Output the [x, y] coordinate of the center of the cell containing the given text.  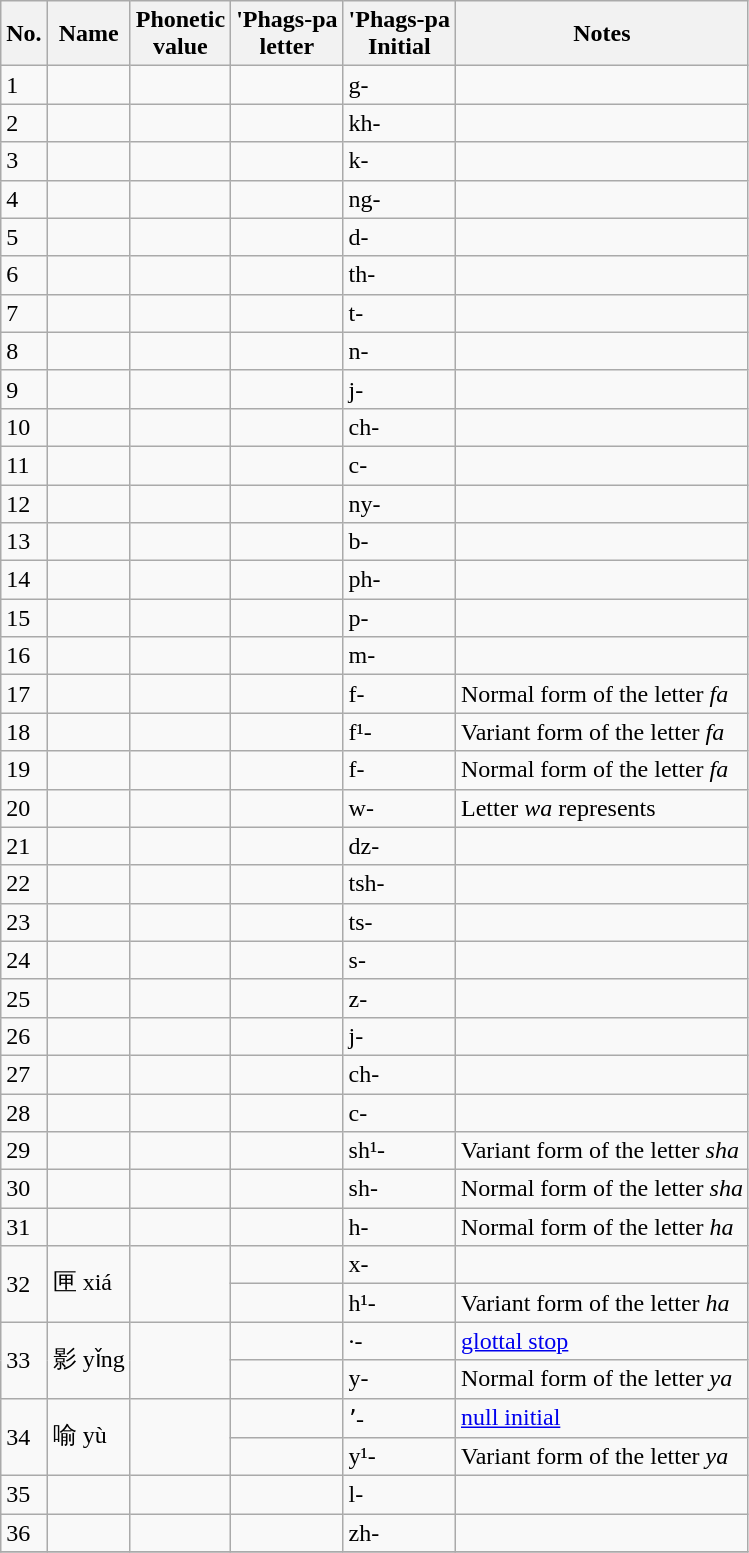
l- [399, 1495]
ng- [399, 199]
Variant form of the letter fa [602, 732]
f¹- [399, 732]
36 [24, 1533]
glottal stop [602, 1341]
n- [399, 351]
7 [24, 313]
sh- [399, 1189]
'Phags-paletter [287, 34]
Normal form of the letter ha [602, 1227]
35 [24, 1495]
p- [399, 618]
'Phags-paInitial [399, 34]
m- [399, 656]
b- [399, 542]
4 [24, 199]
16 [24, 656]
ʼ- [399, 1418]
Normal form of the letter sha [602, 1189]
11 [24, 465]
17 [24, 694]
g- [399, 85]
kh- [399, 123]
y- [399, 1379]
dz- [399, 846]
匣 xiá [88, 1284]
9 [24, 389]
喻 yù [88, 1437]
ts- [399, 922]
31 [24, 1227]
19 [24, 770]
w- [399, 808]
15 [24, 618]
x- [399, 1265]
23 [24, 922]
13 [24, 542]
34 [24, 1437]
tsh- [399, 884]
ph- [399, 580]
t- [399, 313]
21 [24, 846]
18 [24, 732]
29 [24, 1151]
th- [399, 275]
·- [399, 1341]
26 [24, 1036]
Notes [602, 34]
Variant form of the letter ya [602, 1457]
Variant form of the letter ha [602, 1303]
8 [24, 351]
y¹- [399, 1457]
25 [24, 998]
1 [24, 85]
Phoneticvalue [180, 34]
zh- [399, 1533]
null initial [602, 1418]
30 [24, 1189]
Letter wa represents [602, 808]
3 [24, 161]
影 yǐng [88, 1360]
5 [24, 237]
27 [24, 1074]
32 [24, 1284]
s- [399, 960]
ny- [399, 503]
14 [24, 580]
z- [399, 998]
Name [88, 34]
h¹- [399, 1303]
Variant form of the letter sha [602, 1151]
Normal form of the letter ya [602, 1379]
6 [24, 275]
2 [24, 123]
k- [399, 161]
22 [24, 884]
d- [399, 237]
33 [24, 1360]
sh¹- [399, 1151]
12 [24, 503]
10 [24, 427]
28 [24, 1113]
h- [399, 1227]
24 [24, 960]
No. [24, 34]
20 [24, 808]
